Pinpoint the cell where the given text exists, returning its [X, Y] midpoint coordinate. 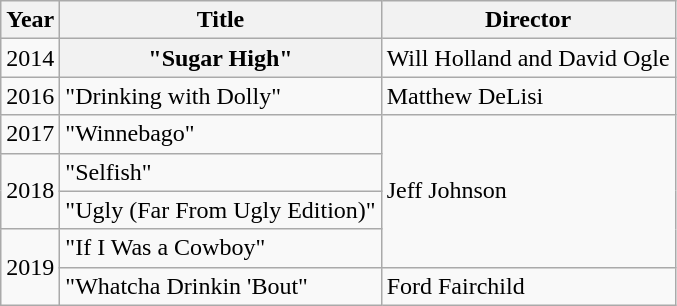
"Ugly (Far From Ugly Edition)" [220, 210]
Director [528, 20]
Will Holland and David Ogle [528, 58]
"If I Was a Cowboy" [220, 248]
Year [30, 20]
"Whatcha Drinkin 'Bout" [220, 286]
2018 [30, 191]
2019 [30, 267]
Matthew DeLisi [528, 96]
"Winnebago" [220, 134]
2016 [30, 96]
Title [220, 20]
Ford Fairchild [528, 286]
2014 [30, 58]
"Selfish" [220, 172]
Jeff Johnson [528, 191]
"Drinking with Dolly" [220, 96]
2017 [30, 134]
"Sugar High" [220, 58]
